Scan for the cell matching the given text and deliver its (X, Y) coordinate at center. 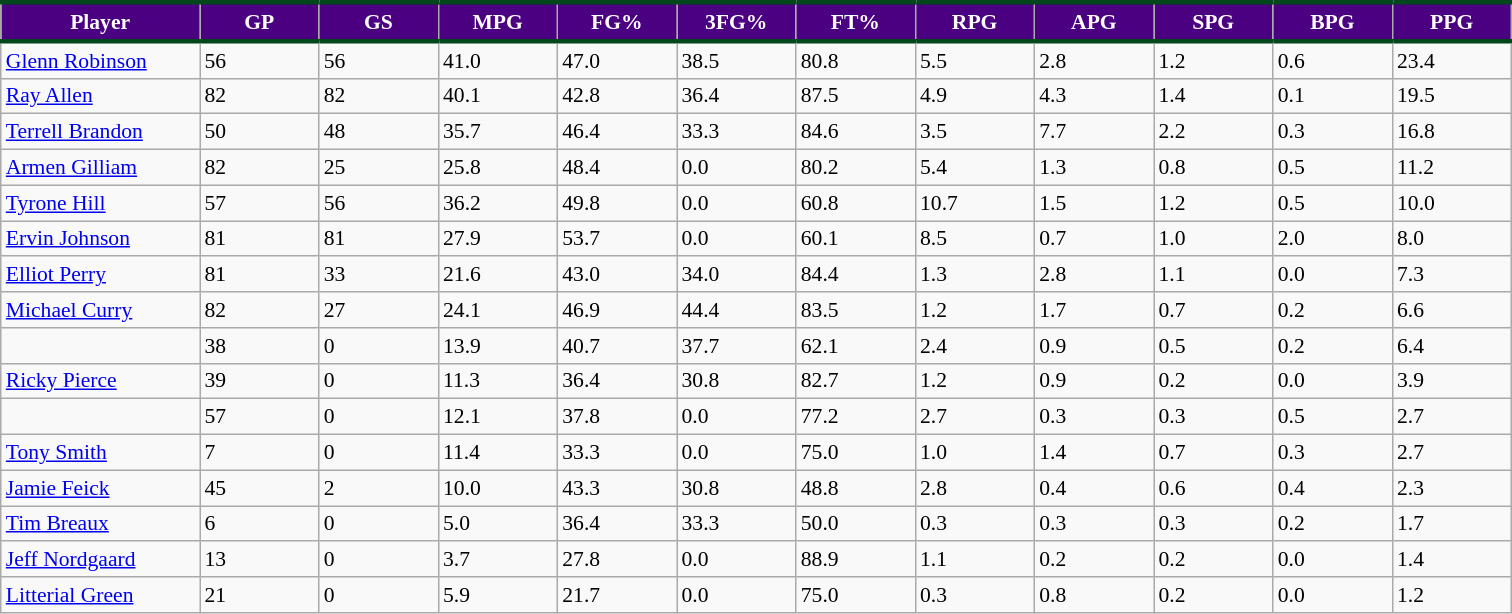
11.4 (498, 453)
Litterial Green (100, 595)
5.0 (498, 524)
27.9 (498, 239)
Player (100, 22)
50 (260, 132)
Glenn Robinson (100, 60)
38.5 (736, 60)
48.4 (616, 168)
37.7 (736, 346)
33 (378, 275)
BPG (1332, 22)
8.0 (1452, 239)
47.0 (616, 60)
APG (1094, 22)
Ervin Johnson (100, 239)
46.9 (616, 310)
88.9 (856, 560)
36.2 (498, 203)
48 (378, 132)
21 (260, 595)
5.9 (498, 595)
3.7 (498, 560)
GP (260, 22)
43.0 (616, 275)
13 (260, 560)
2.0 (1332, 239)
2.3 (1452, 488)
44.4 (736, 310)
3.9 (1452, 381)
39 (260, 381)
6.6 (1452, 310)
Tony Smith (100, 453)
80.8 (856, 60)
49.8 (616, 203)
Terrell Brandon (100, 132)
8.5 (974, 239)
Jeff Nordgaard (100, 560)
37.8 (616, 417)
24.1 (498, 310)
Michael Curry (100, 310)
84.4 (856, 275)
40.1 (498, 96)
7.3 (1452, 275)
7.7 (1094, 132)
62.1 (856, 346)
42.8 (616, 96)
48.8 (856, 488)
2 (378, 488)
43.3 (616, 488)
34.0 (736, 275)
Ray Allen (100, 96)
25 (378, 168)
MPG (498, 22)
41.0 (498, 60)
45 (260, 488)
83.5 (856, 310)
60.1 (856, 239)
3.5 (974, 132)
GS (378, 22)
1.5 (1094, 203)
25.8 (498, 168)
60.8 (856, 203)
5.4 (974, 168)
0.1 (1332, 96)
19.5 (1452, 96)
50.0 (856, 524)
27.8 (616, 560)
13.9 (498, 346)
PPG (1452, 22)
Tyrone Hill (100, 203)
38 (260, 346)
5.5 (974, 60)
12.1 (498, 417)
11.3 (498, 381)
23.4 (1452, 60)
7 (260, 453)
6 (260, 524)
4.9 (974, 96)
40.7 (616, 346)
2.2 (1214, 132)
35.7 (498, 132)
Jamie Feick (100, 488)
21.6 (498, 275)
80.2 (856, 168)
87.5 (856, 96)
10.7 (974, 203)
6.4 (1452, 346)
Tim Breaux (100, 524)
27 (378, 310)
Ricky Pierce (100, 381)
FG% (616, 22)
2.4 (974, 346)
4.3 (1094, 96)
16.8 (1452, 132)
Armen Gilliam (100, 168)
53.7 (616, 239)
FT% (856, 22)
46.4 (616, 132)
82.7 (856, 381)
11.2 (1452, 168)
77.2 (856, 417)
RPG (974, 22)
21.7 (616, 595)
Elliot Perry (100, 275)
3FG% (736, 22)
SPG (1214, 22)
84.6 (856, 132)
